Determine the [x, y] coordinate at the center of the cell enclosing the given text.  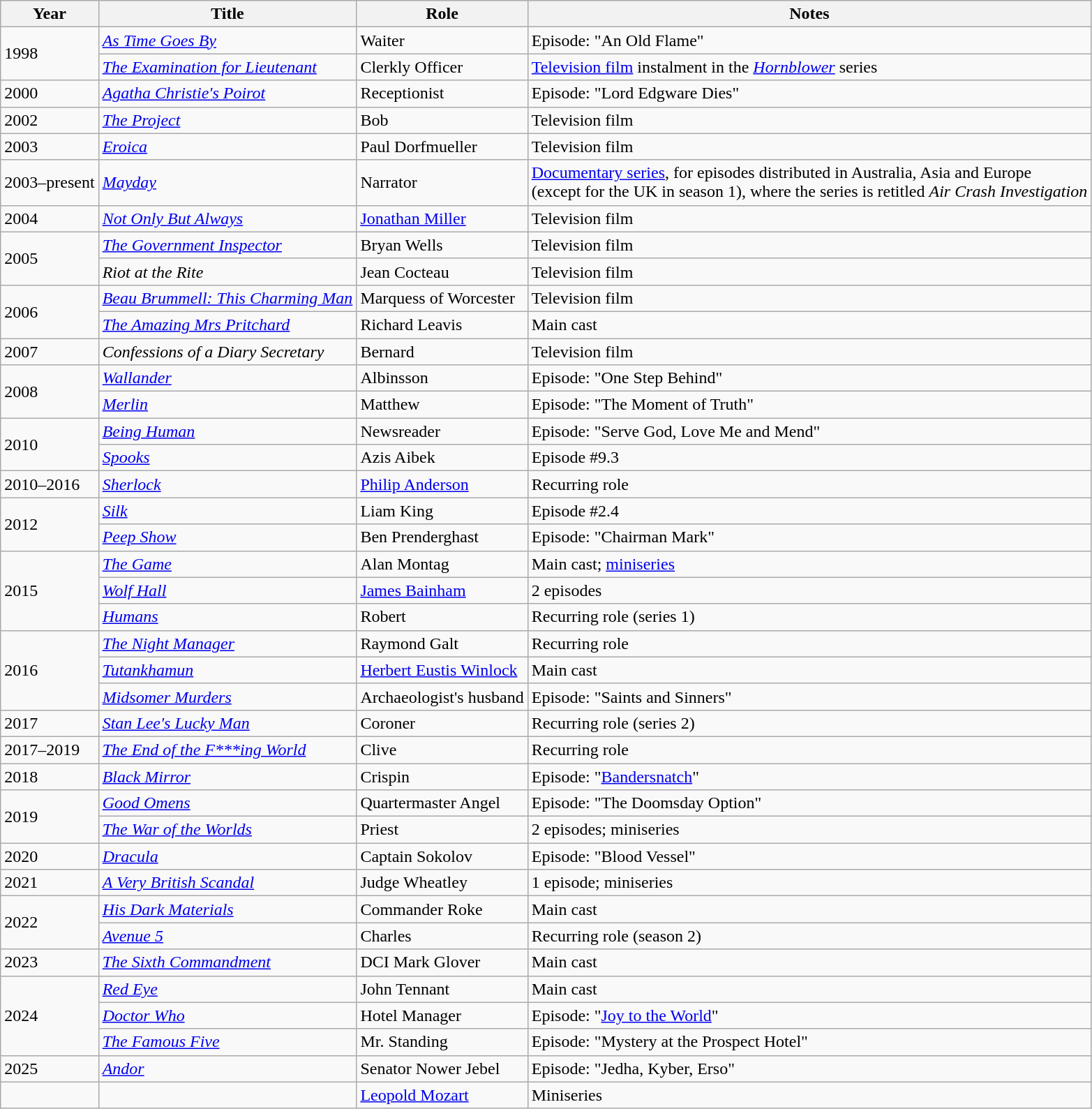
Main cast; miniseries [809, 564]
2007 [50, 351]
2016 [50, 670]
Confessions of a Diary Secretary [227, 351]
Archaeologist's husband [442, 697]
Episode: "Serve God, Love Me and Mend" [809, 431]
Matthew [442, 405]
Recurring role (series 2) [809, 723]
1 episode; miniseries [809, 883]
Bryan Wells [442, 245]
Quartermaster Angel [442, 803]
Episode: "Joy to the World" [809, 1015]
Philip Anderson [442, 484]
DCI Mark Glover [442, 962]
2012 [50, 524]
The Sixth Commandment [227, 962]
Dracula [227, 856]
Recurring role (series 1) [809, 617]
Wallander [227, 378]
Charles [442, 936]
Liam King [442, 511]
2017 [50, 723]
Captain Sokolov [442, 856]
Miniseries [809, 1095]
Episode: "Mystery at the Prospect Hotel" [809, 1042]
Eroica [227, 147]
Tutankhamun [227, 670]
Doctor Who [227, 1015]
2010–2016 [50, 484]
Midsomer Murders [227, 697]
Notes [809, 14]
Ben Prenderghast [442, 537]
2004 [50, 218]
2000 [50, 94]
Merlin [227, 405]
2020 [50, 856]
2024 [50, 1015]
The Famous Five [227, 1042]
Robert [442, 617]
As Time Goes By [227, 40]
Senator Nower Jebel [442, 1069]
Good Omens [227, 803]
Avenue 5 [227, 936]
2006 [50, 311]
James Bainham [442, 590]
Clive [442, 750]
Alan Montag [442, 564]
Mr. Standing [442, 1042]
Raymond Galt [442, 643]
2005 [50, 258]
Azis Aibek [442, 458]
The Government Inspector [227, 245]
The Examination for Lieutenant [227, 67]
1998 [50, 54]
Bob [442, 120]
2017–2019 [50, 750]
Being Human [227, 431]
Albinsson [442, 378]
2018 [50, 777]
Jean Cocteau [442, 271]
Leopold Mozart [442, 1095]
Role [442, 14]
A Very British Scandal [227, 883]
Recurring role (season 2) [809, 936]
Hotel Manager [442, 1015]
2021 [50, 883]
The Night Manager [227, 643]
Paul Dorfmueller [442, 147]
Commander Roke [442, 909]
Episode #2.4 [809, 511]
2 episodes; miniseries [809, 830]
Peep Show [227, 537]
2022 [50, 923]
Episode: "Jedha, Kyber, Erso" [809, 1069]
Title [227, 14]
Herbert Eustis Winlock [442, 670]
Jonathan Miller [442, 218]
2010 [50, 445]
Stan Lee's Lucky Man [227, 723]
Newsreader [442, 431]
Episode: "An Old Flame" [809, 40]
The War of the Worlds [227, 830]
Episode: "Blood Vessel" [809, 856]
Episode: "Chairman Mark" [809, 537]
2 episodes [809, 590]
2002 [50, 120]
Episode: "Bandersnatch" [809, 777]
The Game [227, 564]
2019 [50, 817]
Marquess of Worcester [442, 298]
Riot at the Rite [227, 271]
Humans [227, 617]
Episode: "One Step Behind" [809, 378]
Coroner [442, 723]
Judge Wheatley [442, 883]
Episode: "Saints and Sinners" [809, 697]
The End of the F***ing World [227, 750]
The Project [227, 120]
Priest [442, 830]
Waiter [442, 40]
John Tennant [442, 989]
Clerkly Officer [442, 67]
The Amazing Mrs Pritchard [227, 325]
Richard Leavis [442, 325]
Agatha Christie's Poirot [227, 94]
Andor [227, 1069]
Black Mirror [227, 777]
Red Eye [227, 989]
Silk [227, 511]
2003 [50, 147]
Episode: "The Doomsday Option" [809, 803]
Sherlock [227, 484]
2003–present [50, 183]
Television film instalment in the Hornblower series [809, 67]
Bernard [442, 351]
Crispin [442, 777]
Narrator [442, 183]
2015 [50, 590]
2023 [50, 962]
Wolf Hall [227, 590]
Year [50, 14]
2025 [50, 1069]
Mayday [227, 183]
2008 [50, 392]
Spooks [227, 458]
Not Only But Always [227, 218]
Receptionist [442, 94]
Episode: "The Moment of Truth" [809, 405]
Episode: "Lord Edgware Dies" [809, 94]
Episode #9.3 [809, 458]
His Dark Materials [227, 909]
Beau Brummell: This Charming Man [227, 298]
